Output the [X, Y] coordinate of the center of the cell containing the given text.  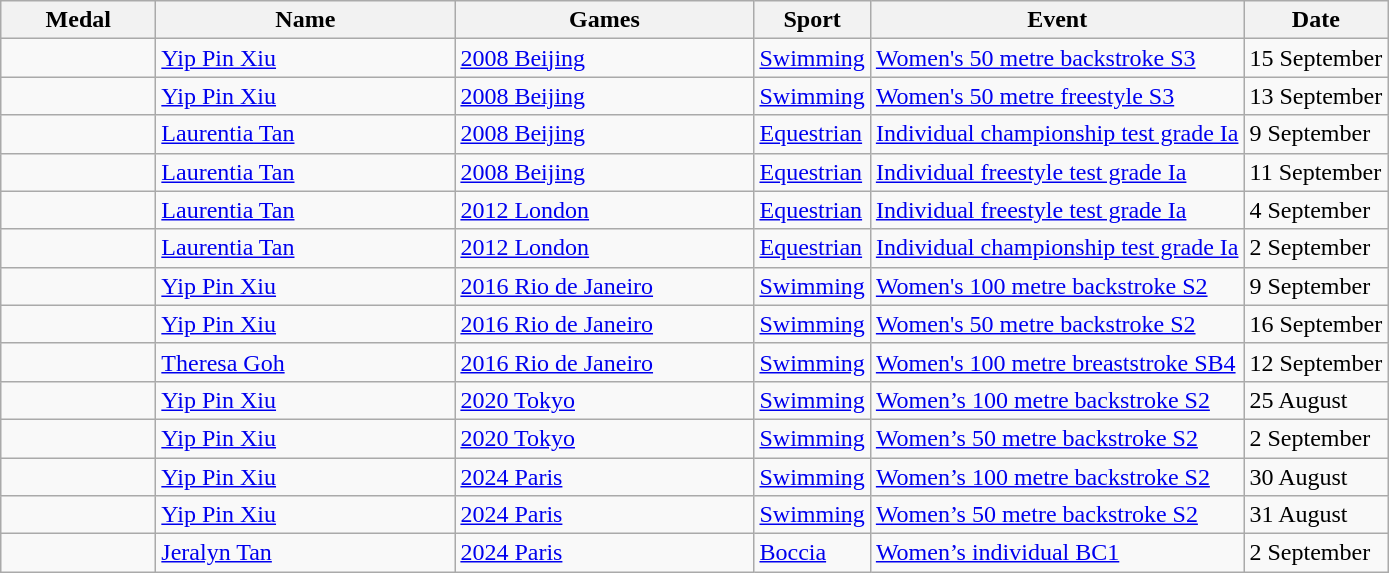
16 September [1316, 324]
Sport [812, 20]
Women's 50 metre backstroke S2 [1057, 324]
31 August [1316, 515]
4 September [1316, 210]
Name [306, 20]
25 August [1316, 400]
Event [1057, 20]
11 September [1316, 172]
Women’s individual BC1 [1057, 553]
Boccia [812, 553]
30 August [1316, 477]
13 September [1316, 96]
Date [1316, 20]
15 September [1316, 58]
Theresa Goh [306, 362]
Medal [78, 20]
12 September [1316, 362]
Games [604, 20]
Women's 100 metre backstroke S2 [1057, 286]
Women's 50 metre backstroke S3 [1057, 58]
Women's 50 metre freestyle S3 [1057, 96]
Jeralyn Tan [306, 553]
Women's 100 metre breaststroke SB4 [1057, 362]
